Identify which cell holds the provided text, then report its [x, y] central coordinate. 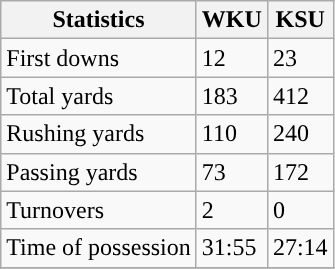
Passing yards [99, 172]
412 [300, 96]
172 [300, 172]
Turnovers [99, 210]
First downs [99, 58]
12 [232, 58]
240 [300, 134]
Statistics [99, 20]
WKU [232, 20]
27:14 [300, 248]
183 [232, 96]
31:55 [232, 248]
Rushing yards [99, 134]
Time of possession [99, 248]
Total yards [99, 96]
73 [232, 172]
23 [300, 58]
KSU [300, 20]
0 [300, 210]
2 [232, 210]
110 [232, 134]
